Determine the (x, y) coordinate at the center of the cell enclosing the given text.  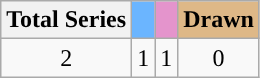
Drawn (219, 20)
2 (66, 58)
Total Series (66, 20)
0 (219, 58)
